For the text-containing cell, return its midpoint in [x, y] coordinate format. 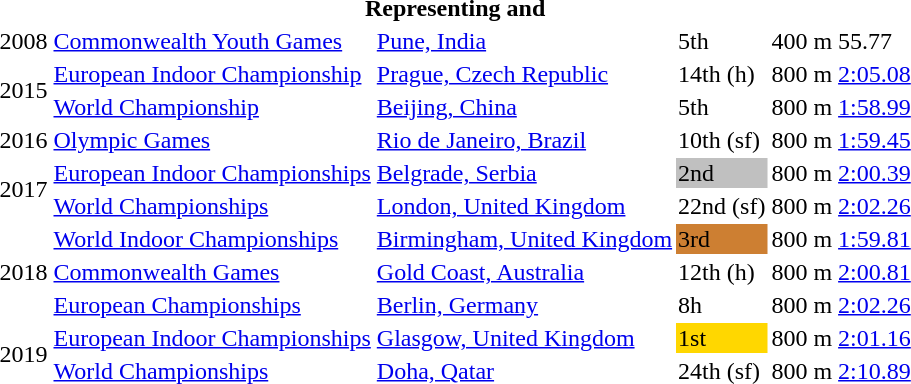
8h [722, 305]
1st [722, 338]
World Indoor Championships [212, 239]
Belgrade, Serbia [524, 173]
Berlin, Germany [524, 305]
Commonwealth Youth Games [212, 41]
World Championships [212, 206]
London, United Kingdom [524, 206]
Rio de Janeiro, Brazil [524, 140]
Beijing, China [524, 107]
Olympic Games [212, 140]
10th (sf) [722, 140]
14th (h) [722, 74]
3rd [722, 239]
12th (h) [722, 272]
Gold Coast, Australia [524, 272]
Pune, India [524, 41]
Prague, Czech Republic [524, 74]
Birmingham, United Kingdom [524, 239]
2nd [722, 173]
Glasgow, United Kingdom [524, 338]
Commonwealth Games [212, 272]
World Championship [212, 107]
European Indoor Championship [212, 74]
European Championships [212, 305]
400 m [802, 41]
22nd (sf) [722, 206]
